Provide the [x, y] coordinate of the cell's center where the given text is located.  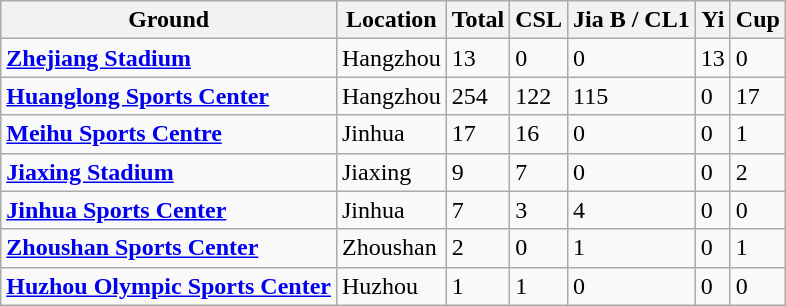
3 [539, 210]
Total [478, 20]
4 [631, 210]
254 [478, 96]
Huzhou Olympic Sports Center [169, 286]
Zhejiang Stadium [169, 58]
Zhoushan [391, 248]
CSL [539, 20]
Jia B / CL1 [631, 20]
Location [391, 20]
Cup [758, 20]
122 [539, 96]
Huzhou [391, 286]
16 [539, 134]
Jiaxing [391, 172]
9 [478, 172]
Yi [712, 20]
Zhoushan Sports Center [169, 248]
Ground [169, 20]
Jinhua Sports Center [169, 210]
115 [631, 96]
Jiaxing Stadium [169, 172]
Meihu Sports Centre [169, 134]
Huanglong Sports Center [169, 96]
